Provide the (x, y) coordinate of the cell's center where the given text is located.  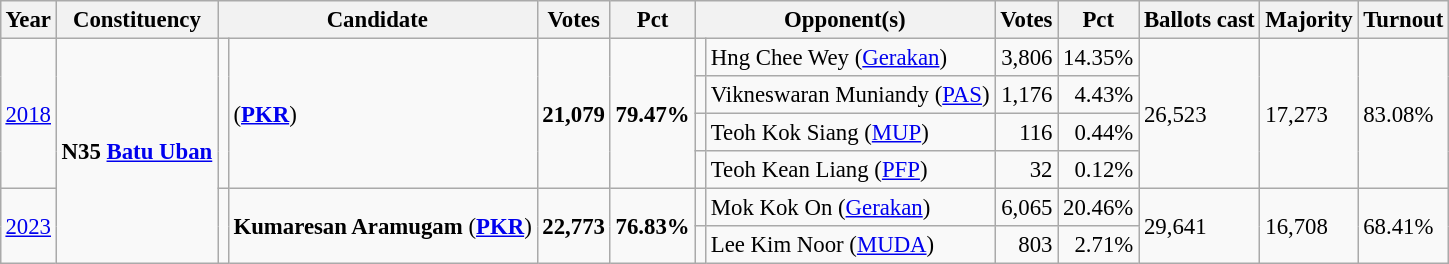
14.35% (1098, 57)
32 (1026, 170)
Hng Chee Wey (Gerakan) (850, 57)
116 (1026, 133)
16,708 (1309, 226)
Teoh Kok Siang (MUP) (850, 133)
Turnout (1404, 20)
0.44% (1098, 133)
Candidate (378, 20)
N35 Batu Uban (136, 151)
Mok Kok On (Gerakan) (850, 208)
Kumaresan Aramugam (PKR) (382, 226)
6,065 (1026, 208)
Vikneswaran Muniandy (PAS) (850, 95)
2.71% (1098, 245)
Lee Kim Noor (MUDA) (850, 245)
79.47% (652, 113)
83.08% (1404, 113)
20.46% (1098, 208)
68.41% (1404, 226)
Constituency (136, 20)
2018 (28, 113)
29,641 (1200, 226)
3,806 (1026, 57)
Year (28, 20)
Ballots cast (1200, 20)
Teoh Kean Liang (PFP) (850, 170)
2023 (28, 226)
(PKR) (382, 113)
Majority (1309, 20)
0.12% (1098, 170)
22,773 (574, 226)
4.43% (1098, 95)
26,523 (1200, 113)
1,176 (1026, 95)
Opponent(s) (845, 20)
21,079 (574, 113)
76.83% (652, 226)
17,273 (1309, 113)
803 (1026, 245)
